Identify which cell holds the provided text, then report its [X, Y] central coordinate. 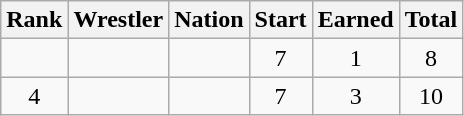
1 [356, 58]
3 [356, 96]
10 [431, 96]
Wrestler [118, 20]
Start [280, 20]
8 [431, 58]
Nation [209, 20]
Earned [356, 20]
4 [34, 96]
Rank [34, 20]
Total [431, 20]
